Provide the [X, Y] coordinate of the cell's center where the given text is located.  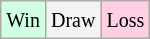
Loss [126, 20]
Win [24, 20]
Draw [72, 20]
